Determine the [X, Y] coordinate at the center of the cell enclosing the given text.  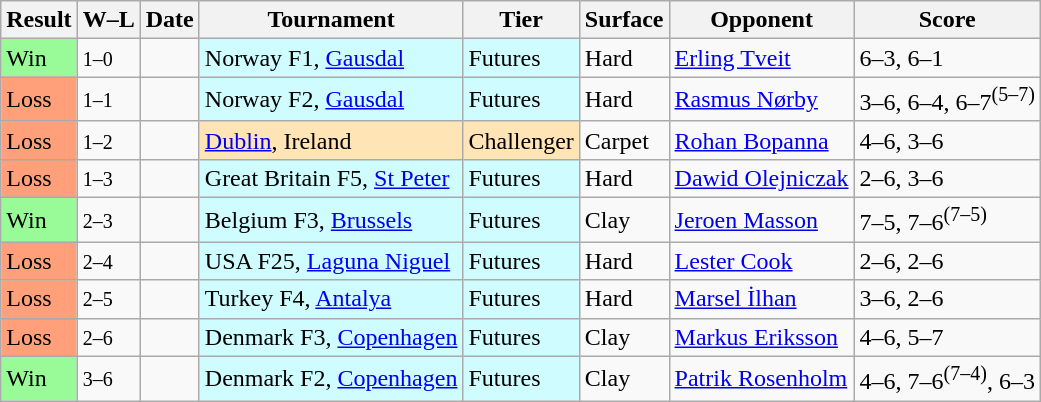
Score [947, 20]
Lester Cook [762, 261]
Markus Eriksson [762, 337]
Tier [521, 20]
Rohan Bopanna [762, 140]
1–1 [108, 100]
Date [170, 20]
W–L [108, 20]
2–3 [108, 220]
Surface [624, 20]
USA F25, Laguna Niguel [331, 261]
Erling Tveit [762, 58]
4–6, 5–7 [947, 337]
1–2 [108, 140]
4–6, 7–6(7–4), 6–3 [947, 378]
2–6, 3–6 [947, 178]
Turkey F4, Antalya [331, 299]
Dawid Olejniczak [762, 178]
Norway F2, Gausdal [331, 100]
Patrik Rosenholm [762, 378]
2–6, 2–6 [947, 261]
Norway F1, Gausdal [331, 58]
7–5, 7–6(7–5) [947, 220]
6–3, 6–1 [947, 58]
Tournament [331, 20]
4–6, 3–6 [947, 140]
3–6, 6–4, 6–7(5–7) [947, 100]
2–4 [108, 261]
Result [39, 20]
2–6 [108, 337]
Dublin, Ireland [331, 140]
2–5 [108, 299]
Belgium F3, Brussels [331, 220]
1–0 [108, 58]
3–6 [108, 378]
Denmark F3, Copenhagen [331, 337]
Marsel İlhan [762, 299]
3–6, 2–6 [947, 299]
Great Britain F5, St Peter [331, 178]
Opponent [762, 20]
Denmark F2, Copenhagen [331, 378]
1–3 [108, 178]
Challenger [521, 140]
Jeroen Masson [762, 220]
Carpet [624, 140]
Rasmus Nørby [762, 100]
